Identify which cell holds the provided text, then report its [x, y] central coordinate. 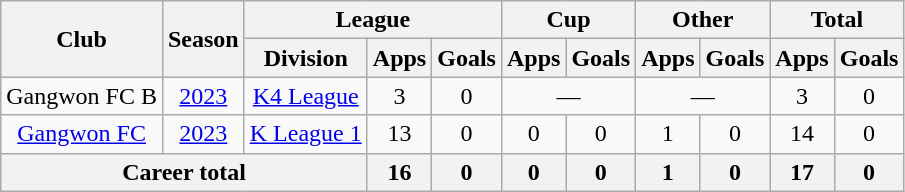
League [372, 20]
14 [802, 134]
K League 1 [306, 134]
Gangwon FC B [82, 96]
17 [802, 172]
Other [703, 20]
13 [399, 134]
Total [837, 20]
K4 League [306, 96]
Season [203, 39]
Club [82, 39]
Career total [184, 172]
Gangwon FC [82, 134]
Division [306, 58]
16 [399, 172]
Cup [568, 20]
